Locate the cell with the specified text and output its (x, y) center coordinate. 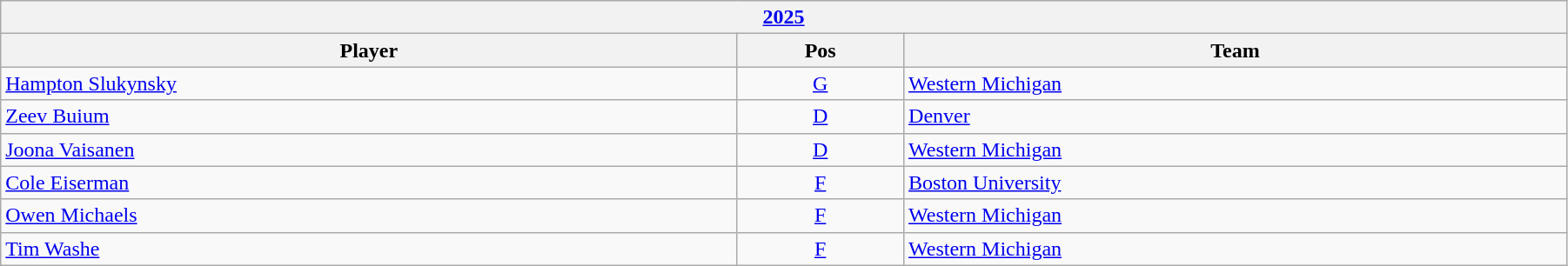
Zeev Buium (369, 116)
Pos (821, 50)
Boston University (1236, 183)
Owen Michaels (369, 216)
Tim Washe (369, 249)
Denver (1236, 116)
Cole Eiserman (369, 183)
2025 (784, 17)
Hampton Slukynsky (369, 83)
Team (1236, 50)
Joona Vaisanen (369, 150)
G (821, 83)
Player (369, 50)
